Determine the (x, y) coordinate at the center of the cell enclosing the given text.  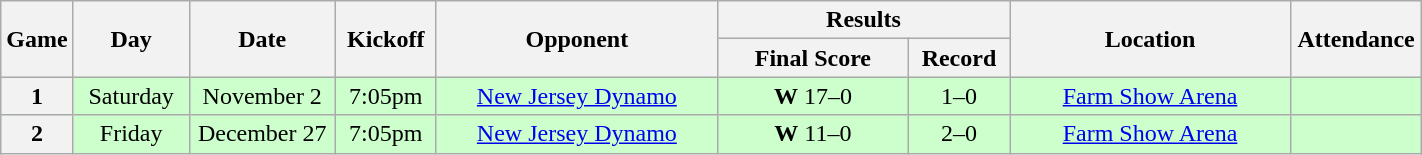
Day (131, 39)
Game (37, 39)
Saturday (131, 96)
November 2 (262, 96)
1–0 (958, 96)
December 27 (262, 134)
W 11–0 (812, 134)
Record (958, 58)
1 (37, 96)
Location (1150, 39)
Friday (131, 134)
W 17–0 (812, 96)
2–0 (958, 134)
Kickoff (386, 39)
Final Score (812, 58)
Date (262, 39)
2 (37, 134)
Attendance (1356, 39)
Opponent (576, 39)
Results (863, 20)
